Return (x, y) of the center of cell containing provided text 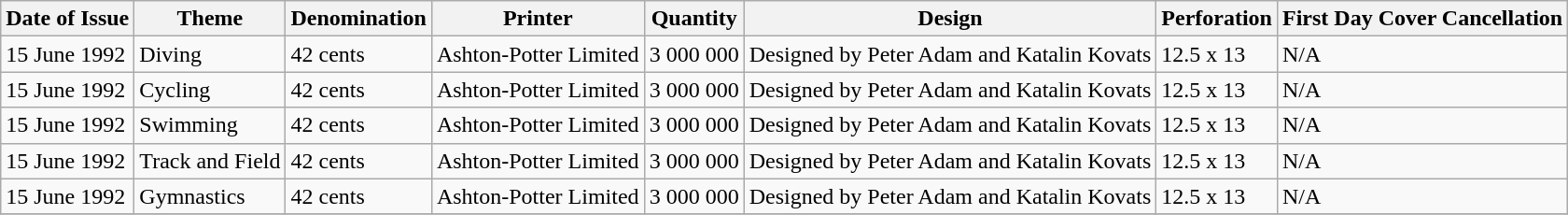
Quantity (694, 19)
Diving (210, 54)
Track and Field (210, 161)
Printer (538, 19)
Design (950, 19)
Theme (210, 19)
First Day Cover Cancellation (1422, 19)
Gymnastics (210, 196)
Denomination (358, 19)
Perforation (1217, 19)
Swimming (210, 125)
Cycling (210, 90)
Date of Issue (67, 19)
